Capture the cell that displays the provided text and extract its [X, Y] central coordinate. 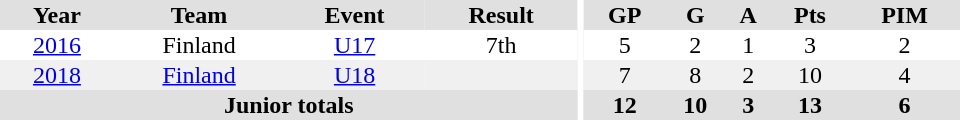
7th [502, 45]
Junior totals [288, 105]
Pts [810, 15]
G [695, 15]
PIM [904, 15]
U17 [354, 45]
4 [904, 75]
Result [502, 15]
5 [624, 45]
2016 [57, 45]
8 [695, 75]
A [748, 15]
GP [624, 15]
1 [748, 45]
2018 [57, 75]
13 [810, 105]
U18 [354, 75]
Year [57, 15]
Event [354, 15]
7 [624, 75]
Team [199, 15]
12 [624, 105]
6 [904, 105]
